Determine the (X, Y) coordinate at the center of the cell enclosing the given text.  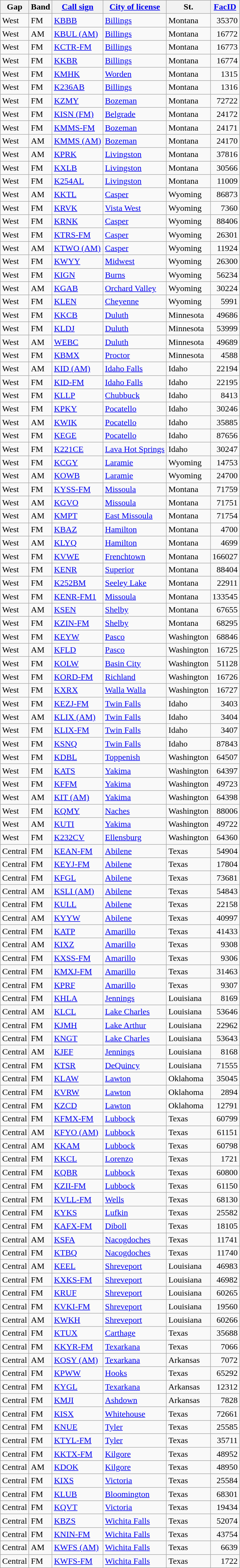
KENR (77, 569)
4700 (225, 529)
K236AB (77, 87)
KKAM (77, 1146)
Worden (135, 74)
46983 (225, 1266)
8169 (225, 998)
KIGN (77, 275)
Call sign (77, 7)
67655 (225, 610)
68295 (225, 623)
Naches (135, 811)
KKYR-FM (77, 1347)
14753 (225, 462)
KMMS-FM (77, 127)
KSFA (77, 1239)
KRUF (77, 1293)
KNGT (77, 1039)
KKCB (77, 315)
WEBC (77, 342)
Toppenish (135, 757)
KRVK (77, 208)
KLUB (77, 1494)
KVWE (77, 556)
51128 (225, 663)
KOWB (77, 476)
35711 (225, 1440)
KNIN-FM (77, 1534)
1722 (225, 1561)
KCTR-FM (77, 47)
4588 (225, 355)
KPRK (77, 154)
City of license (135, 7)
KEEL (77, 1266)
KLIX (AM) (77, 717)
24172 (225, 114)
KMPT (77, 516)
KISN (FM) (77, 114)
KYYW (77, 918)
KTUX (77, 1333)
40997 (225, 918)
31463 (225, 971)
166027 (225, 556)
35688 (225, 1333)
37816 (225, 154)
11009 (225, 181)
KZII-FM (77, 1186)
KKTL (77, 195)
KZIN-FM (77, 623)
7360 (225, 208)
133545 (225, 597)
35885 (225, 422)
Superior (135, 569)
KENR-FM1 (77, 597)
71759 (225, 489)
Ellensburg (135, 838)
KLLP (77, 396)
71751 (225, 503)
61151 (225, 1132)
22911 (225, 583)
Vista West (135, 208)
30224 (225, 288)
K221CE (77, 449)
KXKS-FM (77, 1280)
12312 (225, 1387)
KWFS (AM) (77, 1548)
68846 (225, 637)
K252BM (77, 583)
KWFS-FM (77, 1561)
53999 (225, 328)
Band (40, 7)
KLDJ (77, 328)
KMMS (AM) (77, 141)
KBAZ (77, 529)
KMHK (77, 74)
86873 (225, 195)
Carthage (135, 1333)
53646 (225, 1012)
KOLW (77, 663)
KJMH (77, 1025)
KFGL (77, 878)
KTYL-FM (77, 1440)
11740 (225, 1253)
16726 (225, 677)
KTRS-FM (77, 235)
48950 (225, 1467)
60799 (225, 1119)
Basin City (135, 663)
71555 (225, 1065)
East Missoula (135, 516)
Frenchtown (135, 556)
KID (AM) (77, 369)
KTWO (AM) (77, 248)
Seeley Lake (135, 583)
54904 (225, 851)
KEYJ-FM (77, 864)
KWKH (77, 1320)
KGAB (77, 288)
8413 (225, 396)
KAFX-FM (77, 1226)
60265 (225, 1293)
26300 (225, 262)
11924 (225, 248)
3407 (225, 730)
60798 (225, 1146)
24170 (225, 141)
KFMX-FM (77, 1119)
KVRW (77, 1092)
7828 (225, 1400)
KLCL (77, 1012)
KEGE (77, 436)
Whitehouse (135, 1413)
60800 (225, 1172)
56234 (225, 275)
2894 (225, 1092)
1721 (225, 1159)
KCGY (77, 462)
24700 (225, 476)
22158 (225, 905)
Burns (135, 275)
KZMY (77, 101)
16727 (225, 690)
43754 (225, 1534)
17804 (225, 864)
KNUE (77, 1427)
KORD-FM (77, 677)
3404 (225, 717)
KTSR (77, 1065)
KEZJ-FM (77, 704)
KPRF (77, 985)
KKBR (77, 61)
Hooks (135, 1373)
KID-FM (77, 382)
St. (188, 7)
16772 (225, 34)
KKCL (77, 1159)
KPKY (77, 409)
KBBB (77, 20)
Lake Arthur (135, 1025)
KATP (77, 931)
KQBR (77, 1172)
24171 (225, 127)
88406 (225, 221)
41433 (225, 931)
60266 (225, 1320)
16774 (225, 61)
KEYW (77, 637)
KMJI (77, 1400)
22195 (225, 382)
Diboll (135, 1226)
KUTI (77, 824)
KTBQ (77, 1253)
Chubbuck (135, 396)
KJEF (77, 1052)
KFFM (77, 784)
30247 (225, 449)
KMXJ-FM (77, 971)
49689 (225, 342)
KFYO (AM) (77, 1132)
19560 (225, 1306)
1316 (225, 87)
68301 (225, 1494)
8168 (225, 1052)
KQMY (77, 811)
KIXS (77, 1481)
64397 (225, 770)
35045 (225, 1079)
KZCD (77, 1106)
KIXZ (77, 945)
KXRX (77, 690)
64398 (225, 797)
52074 (225, 1521)
KSEN (77, 610)
30566 (225, 168)
25584 (225, 1481)
K232CV (77, 838)
53643 (225, 1039)
DeQuincy (135, 1065)
49722 (225, 824)
KULL (77, 905)
KOSY (AM) (77, 1360)
Gap (15, 7)
61150 (225, 1186)
Lava Hot Springs (135, 449)
KYKS (77, 1213)
KDOK (77, 1467)
25582 (225, 1213)
64360 (225, 838)
KDBL (77, 757)
26301 (225, 235)
72661 (225, 1413)
KLYQ (77, 543)
16725 (225, 650)
KBMX (77, 355)
KBZS (77, 1521)
Orchard Valley (135, 288)
KVKI-FM (77, 1306)
9307 (225, 985)
KEAN-FM (77, 851)
KQVT (77, 1507)
KISX (77, 1413)
88006 (225, 811)
Richland (135, 677)
Walla Walla (135, 690)
KRNK (77, 221)
49686 (225, 315)
1315 (225, 74)
22962 (225, 1025)
Cheyenne (135, 302)
KYSS-FM (77, 489)
FacID (225, 7)
KHLA (77, 998)
4699 (225, 543)
Ashdown (135, 1400)
87656 (225, 436)
7072 (225, 1360)
54843 (225, 891)
64507 (225, 757)
Midwest (135, 262)
5991 (225, 302)
46982 (225, 1280)
48952 (225, 1454)
9308 (225, 945)
KXLB (77, 168)
30246 (225, 409)
KXSS-FM (77, 958)
12791 (225, 1106)
Lufkin (135, 1213)
Proctor (135, 355)
KLEN (77, 302)
49723 (225, 784)
KYGL (77, 1387)
7066 (225, 1347)
72722 (225, 101)
71754 (225, 516)
19434 (225, 1507)
K254AL (77, 181)
18105 (225, 1226)
11741 (225, 1239)
Wells (135, 1199)
65292 (225, 1373)
87843 (225, 744)
KSLI (AM) (77, 891)
6639 (225, 1548)
68130 (225, 1199)
KATS (77, 770)
Bloomington (135, 1494)
KKTX-FM (77, 1454)
KBUL (AM) (77, 34)
KIT (AM) (77, 797)
KLAW (77, 1079)
KVLL-FM (77, 1199)
KWIK (77, 422)
22194 (225, 369)
KSNQ (77, 744)
Belgrade (135, 114)
16773 (225, 47)
KWYY (77, 262)
9306 (225, 958)
KGVO (77, 503)
88404 (225, 569)
3403 (225, 704)
25585 (225, 1427)
35370 (225, 20)
KLIX-FM (77, 730)
KPWW (77, 1373)
KFLD (77, 650)
Lorenzo (135, 1159)
73681 (225, 878)
